Locate the cell with the specified text and output its (X, Y) center coordinate. 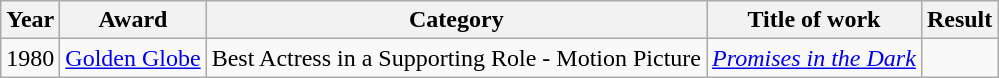
Promises in the Dark (814, 58)
Best Actress in a Supporting Role - Motion Picture (456, 58)
Category (456, 20)
Year (30, 20)
Result (959, 20)
Title of work (814, 20)
1980 (30, 58)
Golden Globe (133, 58)
Award (133, 20)
